Detect which cell encompasses the target text, then output its [x, y] center coordinate. 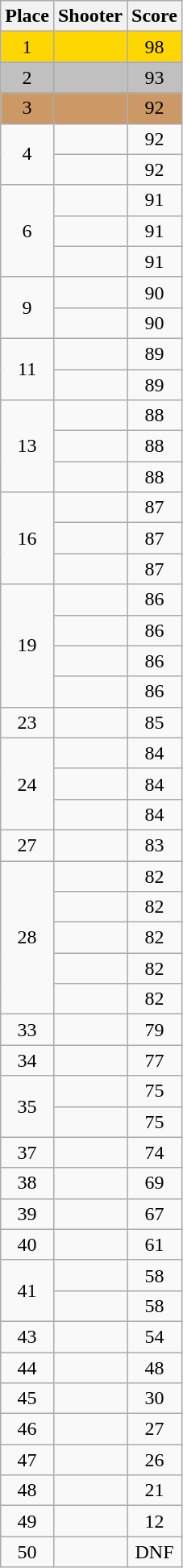
45 [27, 1399]
40 [27, 1244]
34 [27, 1060]
1 [27, 47]
2 [27, 77]
61 [155, 1244]
49 [27, 1521]
16 [27, 538]
28 [27, 937]
9 [27, 307]
4 [27, 154]
19 [27, 646]
85 [155, 722]
46 [27, 1429]
69 [155, 1183]
24 [27, 784]
74 [155, 1152]
6 [27, 231]
12 [155, 1521]
26 [155, 1460]
13 [27, 446]
3 [27, 108]
Place [27, 16]
43 [27, 1336]
21 [155, 1491]
11 [27, 369]
83 [155, 845]
44 [27, 1368]
Score [155, 16]
38 [27, 1183]
79 [155, 1030]
54 [155, 1336]
DNF [155, 1552]
23 [27, 722]
41 [27, 1290]
35 [27, 1106]
50 [27, 1552]
39 [27, 1214]
93 [155, 77]
37 [27, 1152]
77 [155, 1060]
47 [27, 1460]
Shooter [90, 16]
98 [155, 47]
67 [155, 1214]
30 [155, 1399]
33 [27, 1030]
